Return [x, y] of the center of cell containing provided text 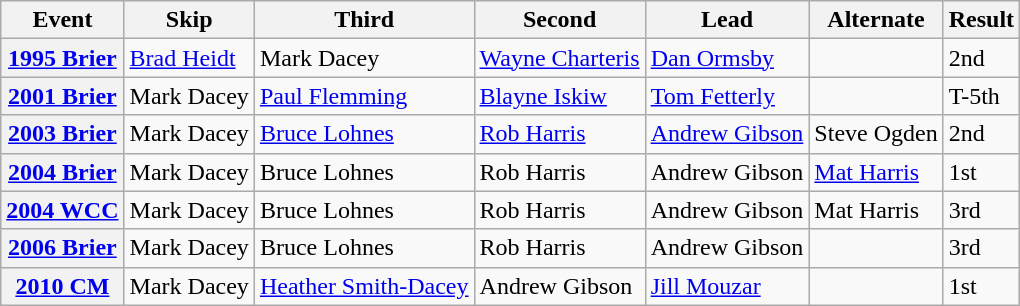
2006 Brier [62, 248]
2003 Brier [62, 134]
Second [560, 20]
2004 WCC [62, 210]
T-5th [981, 96]
2010 CM [62, 286]
1995 Brier [62, 58]
Tom Fetterly [727, 96]
Paul Flemming [364, 96]
Result [981, 20]
2001 Brier [62, 96]
Lead [727, 20]
Blayne Iskiw [560, 96]
Alternate [876, 20]
Brad Heidt [189, 58]
Heather Smith-Dacey [364, 286]
Steve Ogden [876, 134]
Third [364, 20]
Wayne Charteris [560, 58]
Skip [189, 20]
Jill Mouzar [727, 286]
2004 Brier [62, 172]
Event [62, 20]
Dan Ormsby [727, 58]
